Capture the cell that displays the provided text and extract its [x, y] central coordinate. 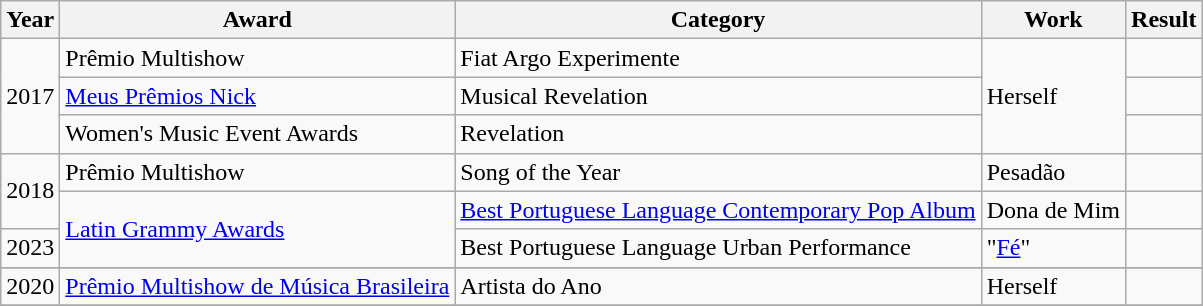
Category [718, 20]
Song of the Year [718, 172]
Artista do Ano [718, 286]
"Fé" [1053, 248]
Pesadão [1053, 172]
2020 [30, 286]
Result [1164, 20]
Best Portuguese Language Contemporary Pop Album [718, 210]
Latin Grammy Awards [258, 229]
Fiat Argo Experimente [718, 58]
Women's Music Event Awards [258, 134]
Best Portuguese Language Urban Performance [718, 248]
Award [258, 20]
Revelation [718, 134]
Meus Prêmios Nick [258, 96]
Dona de Mim [1053, 210]
2018 [30, 191]
Musical Revelation [718, 96]
2023 [30, 248]
2017 [30, 96]
Year [30, 20]
Prêmio Multishow de Música Brasileira [258, 286]
Work [1053, 20]
